Identify which cell holds the provided text, then report its [x, y] central coordinate. 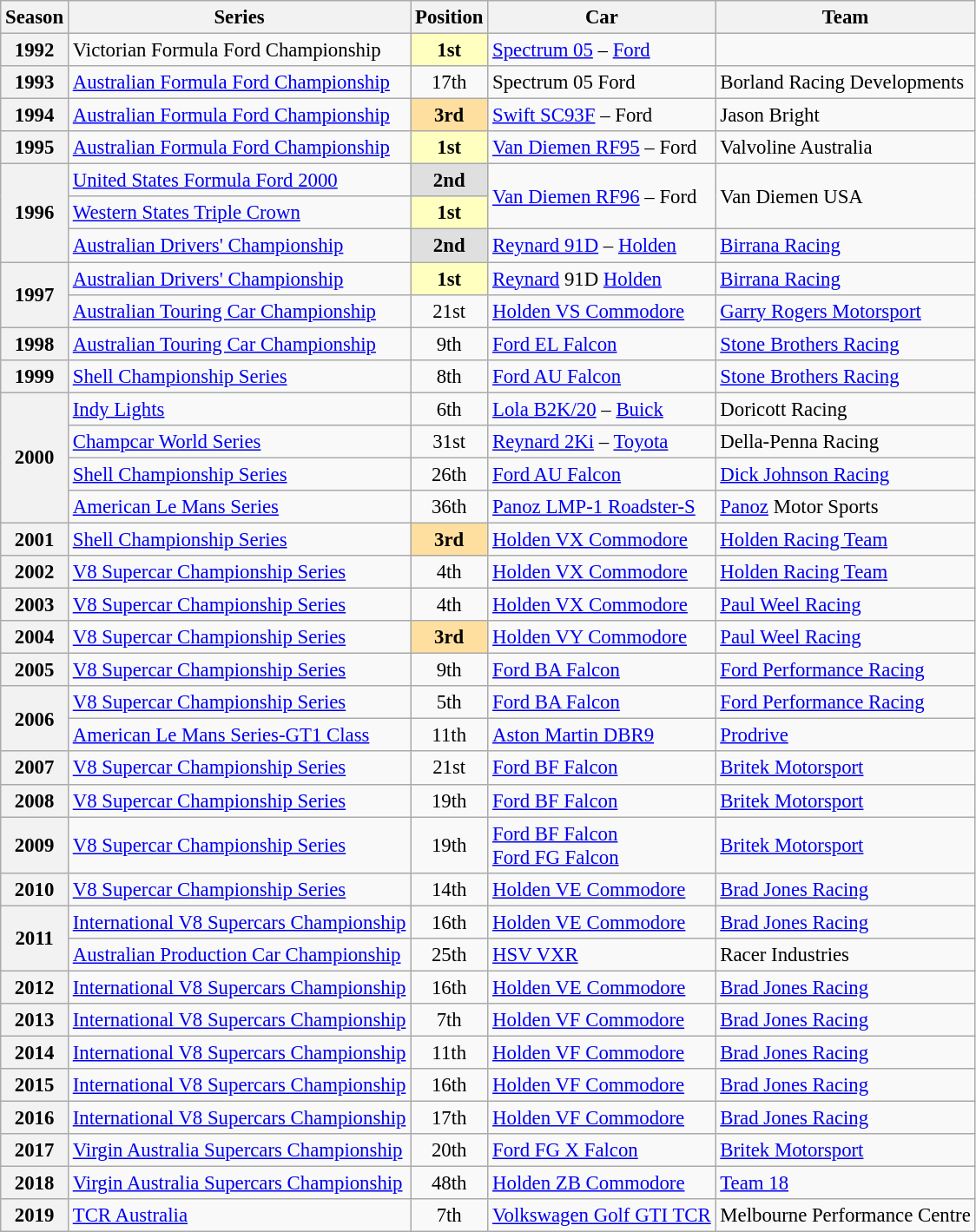
2001 [35, 539]
Champcar World Series [239, 442]
14th [450, 889]
Victorian Formula Ford Championship [239, 50]
Spectrum 05 – Ford [602, 50]
1999 [35, 376]
1997 [35, 295]
2005 [35, 670]
Reynard 91D – Holden [602, 246]
Prodrive [846, 735]
2018 [35, 1183]
6th [450, 409]
Doricott Racing [846, 409]
2010 [35, 889]
2012 [35, 987]
Ford BF FalconFord FG Falcon [602, 846]
2008 [35, 800]
Australian Production Car Championship [239, 955]
Western States Triple Crown [239, 213]
Indy Lights [239, 409]
20th [450, 1150]
1996 [35, 214]
Garry Rogers Motorsport [846, 311]
Volkswagen Golf GTI TCR [602, 1216]
26th [450, 474]
HSV VXR [602, 955]
2006 [35, 719]
2003 [35, 605]
Team [846, 17]
31st [450, 442]
2000 [35, 458]
2013 [35, 1020]
2004 [35, 637]
American Le Mans Series [239, 507]
2017 [35, 1150]
Team 18 [846, 1183]
Holden VS Commodore [602, 311]
Valvoline Australia [846, 148]
Series [239, 17]
Ford FG X Falcon [602, 1150]
1993 [35, 82]
Van Diemen RF96 – Ford [602, 196]
Panoz Motor Sports [846, 507]
Season [35, 17]
Della-Penna Racing [846, 442]
5th [450, 702]
Car [602, 17]
1994 [35, 115]
2011 [35, 938]
2015 [35, 1085]
Aston Martin DBR9 [602, 735]
Spectrum 05 Ford [602, 82]
TCR Australia [239, 1216]
Jason Bright [846, 115]
Holden VY Commodore [602, 637]
2009 [35, 846]
1992 [35, 50]
Reynard 91D Holden [602, 279]
Van Diemen USA [846, 196]
8th [450, 376]
Dick Johnson Racing [846, 474]
Lola B2K/20 – Buick [602, 409]
Racer Industries [846, 955]
2016 [35, 1118]
Reynard 2Ki – Toyota [602, 442]
1995 [35, 148]
Ford EL Falcon [602, 344]
Van Diemen RF95 – Ford [602, 148]
48th [450, 1183]
United States Formula Ford 2000 [239, 181]
Position [450, 17]
1998 [35, 344]
Borland Racing Developments [846, 82]
25th [450, 955]
2014 [35, 1052]
American Le Mans Series-GT1 Class [239, 735]
Holden ZB Commodore [602, 1183]
Melbourne Performance Centre [846, 1216]
2007 [35, 768]
Panoz LMP-1 Roadster-S [602, 507]
Swift SC93F – Ford [602, 115]
2002 [35, 572]
2019 [35, 1216]
36th [450, 507]
